For the text-containing cell, return its midpoint in [X, Y] coordinate format. 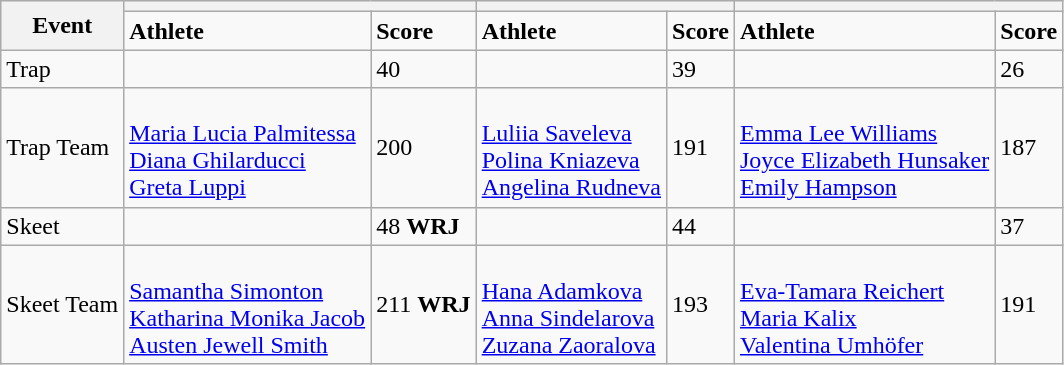
39 [701, 69]
200 [424, 148]
211 WRJ [424, 304]
Maria Lucia PalmitessaDiana GhilarducciGreta Luppi [248, 148]
187 [1029, 148]
40 [424, 69]
Samantha SimontonKatharina Monika JacobAusten Jewell Smith [248, 304]
Event [62, 26]
48 WRJ [424, 226]
193 [701, 304]
Skeet [62, 226]
Luliia SavelevaPolina KniazevaAngelina Rudneva [571, 148]
Trap [62, 69]
Trap Team [62, 148]
Skeet Team [62, 304]
26 [1029, 69]
37 [1029, 226]
Eva-Tamara ReichertMaria KalixValentina Umhöfer [864, 304]
44 [701, 226]
Hana AdamkovaAnna SindelarovaZuzana Zaoralova [571, 304]
Emma Lee WilliamsJoyce Elizabeth HunsakerEmily Hampson [864, 148]
